From the cell containing the given text, extract its center point as (x, y) coordinate. 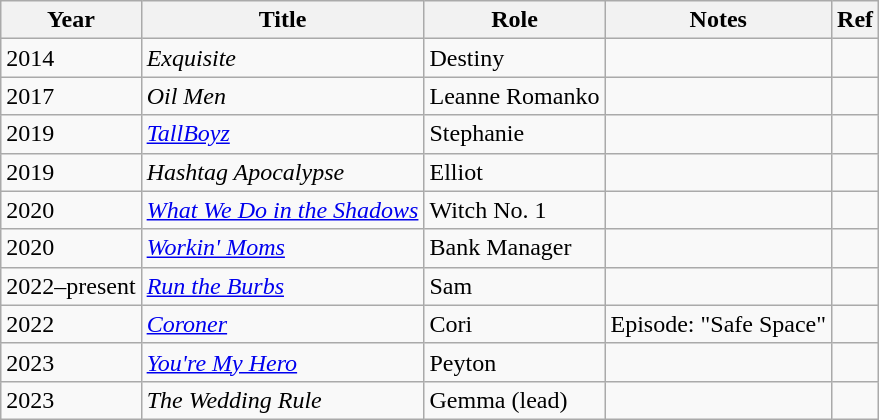
Cori (514, 324)
Episode: "Safe Space" (718, 324)
Witch No. 1 (514, 210)
Run the Burbs (282, 286)
2014 (71, 58)
Gemma (lead) (514, 400)
Hashtag Apocalypse (282, 172)
What We Do in the Shadows (282, 210)
The Wedding Rule (282, 400)
Title (282, 20)
Notes (718, 20)
Oil Men (282, 96)
Year (71, 20)
2022–present (71, 286)
Stephanie (514, 134)
You're My Hero (282, 362)
Ref (856, 20)
Sam (514, 286)
Exquisite (282, 58)
Role (514, 20)
Coroner (282, 324)
2022 (71, 324)
Leanne Romanko (514, 96)
Bank Manager (514, 248)
Peyton (514, 362)
Destiny (514, 58)
Workin' Moms (282, 248)
TallBoyz (282, 134)
Elliot (514, 172)
2017 (71, 96)
